Return the (x, y) coordinate for the center point of the cell that contains the specified text.  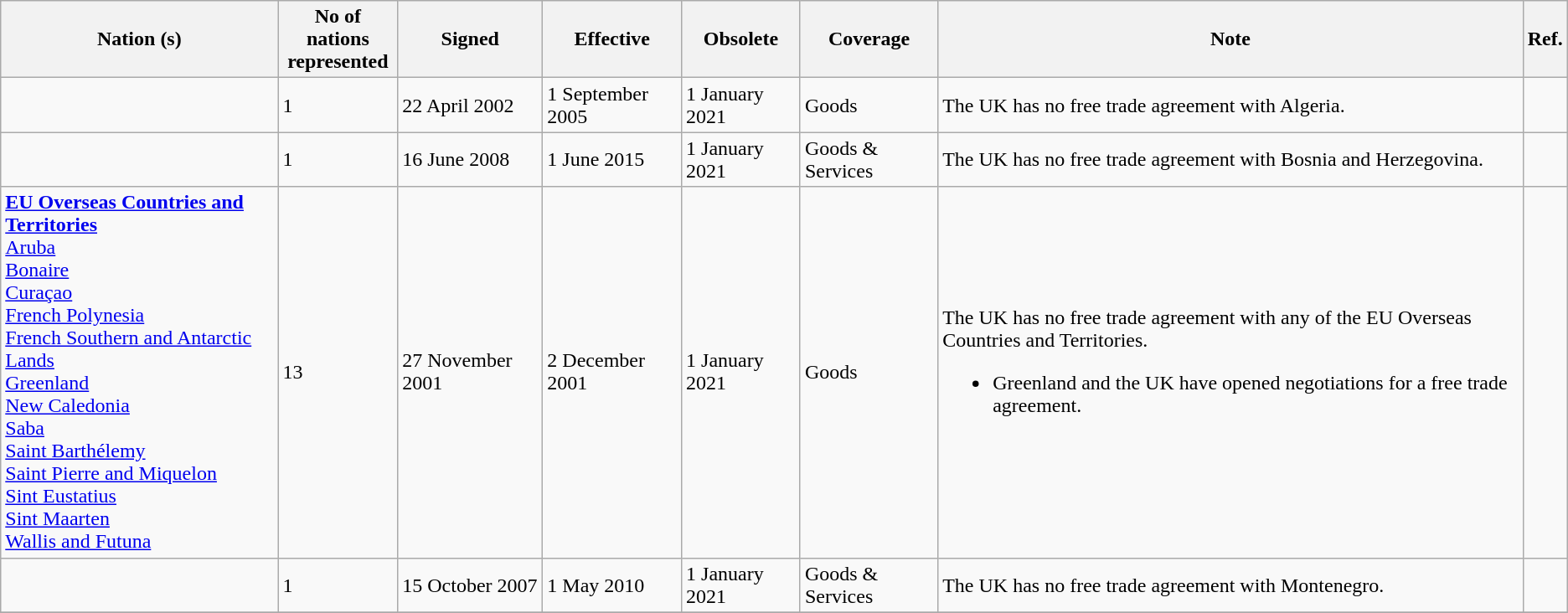
2 December 2001 (612, 372)
1 September 2005 (612, 106)
The UK has no free trade agreement with Montenegro. (1230, 585)
Effective (612, 39)
The UK has no free trade agreement with Algeria. (1230, 106)
Note (1230, 39)
Nation (s) (139, 39)
Signed (471, 39)
27 November 2001 (471, 372)
Coverage (869, 39)
1 June 2015 (612, 159)
22 April 2002 (471, 106)
The UK has no free trade agreement with Bosnia and Herzegovina. (1230, 159)
16 June 2008 (471, 159)
13 (338, 372)
No of nationsrepresented (338, 39)
1 May 2010 (612, 585)
Ref. (1545, 39)
15 October 2007 (471, 585)
Obsolete (741, 39)
